Detect which cell encompasses the target text, then output its (x, y) center coordinate. 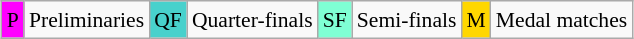
Preliminaries (86, 20)
QF (168, 20)
Semi-finals (407, 20)
Quarter-finals (252, 20)
SF (335, 20)
Medal matches (562, 20)
M (476, 20)
P (13, 20)
